Locate the cell with the specified text and output its (X, Y) center coordinate. 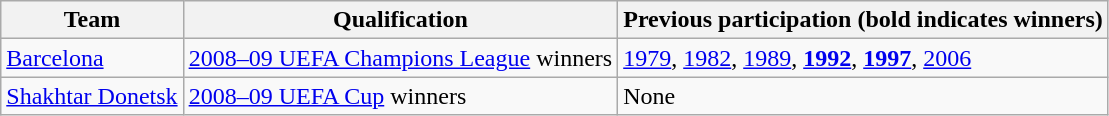
Barcelona (92, 58)
Team (92, 20)
2008–09 UEFA Champions League winners (400, 58)
None (864, 96)
2008–09 UEFA Cup winners (400, 96)
Shakhtar Donetsk (92, 96)
Qualification (400, 20)
Previous participation (bold indicates winners) (864, 20)
1979, 1982, 1989, 1992, 1997, 2006 (864, 58)
